Provide the [x, y] coordinate of the cell's center where the given text is located.  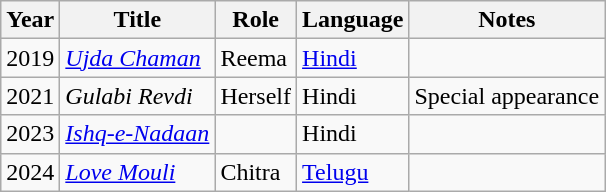
Year [30, 20]
Ishq-e-Nadaan [138, 134]
2021 [30, 96]
Telugu [353, 172]
Reema [256, 58]
2019 [30, 58]
Role [256, 20]
2023 [30, 134]
Chitra [256, 172]
Language [353, 20]
Herself [256, 96]
Notes [507, 20]
Gulabi Revdi [138, 96]
Special appearance [507, 96]
Title [138, 20]
Love Mouli [138, 172]
Ujda Chaman [138, 58]
2024 [30, 172]
